Capture the cell that displays the provided text and extract its [x, y] central coordinate. 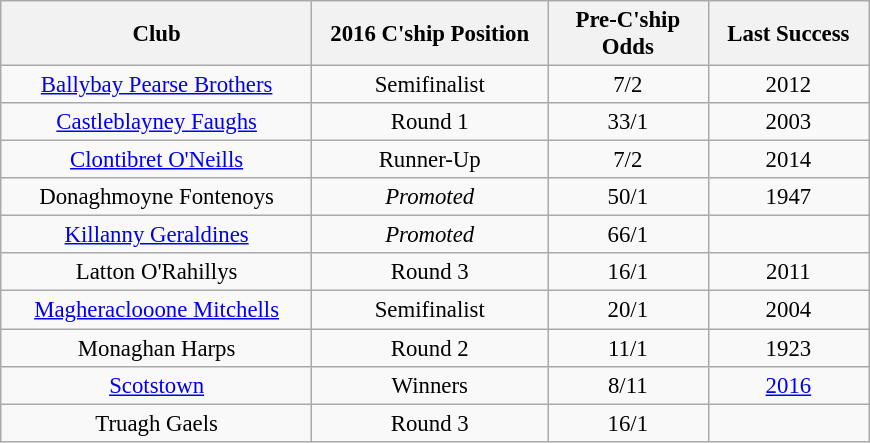
1947 [788, 197]
Round 2 [430, 348]
Winners [430, 385]
Round 1 [430, 122]
Runner-Up [430, 160]
8/11 [628, 385]
11/1 [628, 348]
Latton O'Rahillys [156, 273]
Scotstown [156, 385]
2014 [788, 160]
Monaghan Harps [156, 348]
Ballybay Pearse Brothers [156, 85]
Last Success [788, 34]
2011 [788, 273]
Truagh Gaels [156, 423]
Magheraclooone Mitchells [156, 310]
2004 [788, 310]
33/1 [628, 122]
Castleblayney Faughs [156, 122]
Club [156, 34]
2016 [788, 385]
50/1 [628, 197]
Donaghmoyne Fontenoys [156, 197]
Killanny Geraldines [156, 235]
20/1 [628, 310]
66/1 [628, 235]
1923 [788, 348]
2003 [788, 122]
2016 C'ship Position [430, 34]
Pre-C'ship Odds [628, 34]
Clontibret O'Neills [156, 160]
2012 [788, 85]
